Identify which cell holds the provided text, then report its (X, Y) central coordinate. 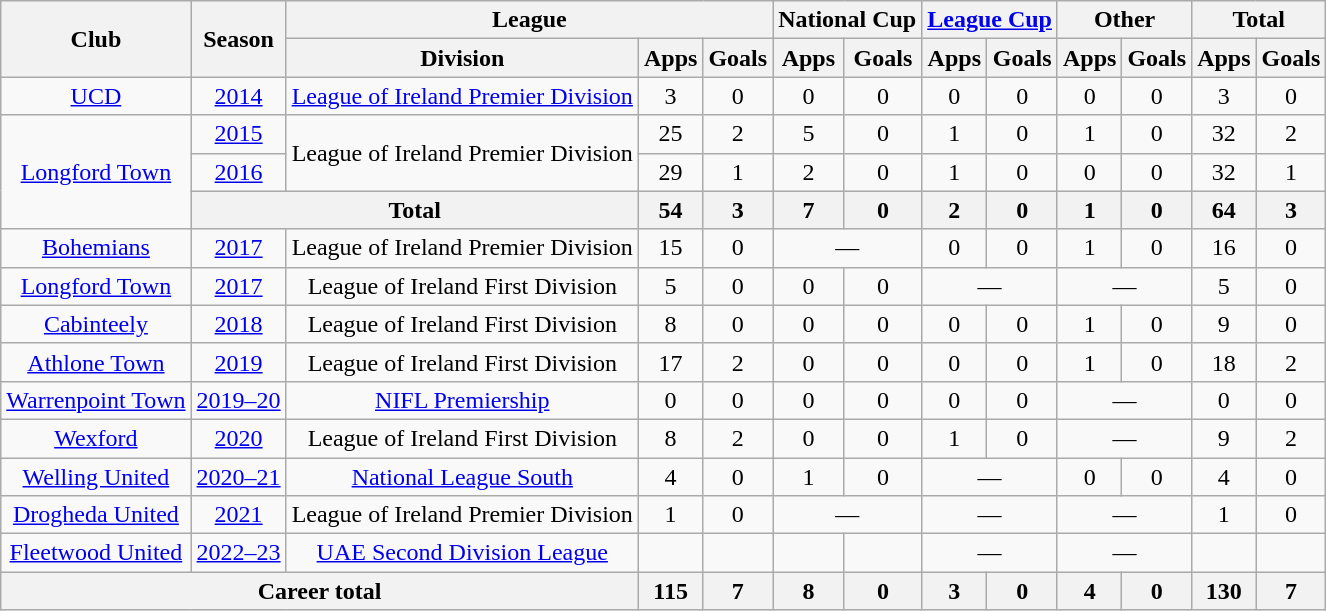
Welling United (96, 477)
UCD (96, 96)
16 (1224, 248)
2020–21 (238, 477)
29 (670, 172)
2022–23 (238, 553)
2014 (238, 96)
64 (1224, 210)
Warrenpoint Town (96, 400)
2015 (238, 134)
2021 (238, 515)
UAE Second Division League (462, 553)
Bohemians (96, 248)
54 (670, 210)
17 (670, 362)
League Cup (990, 20)
National Cup (848, 20)
League (529, 20)
18 (1224, 362)
130 (1224, 591)
Fleetwood United (96, 553)
NIFL Premiership (462, 400)
2018 (238, 324)
Season (238, 39)
Athlone Town (96, 362)
Wexford (96, 438)
Club (96, 39)
2019 (238, 362)
Division (462, 58)
15 (670, 248)
2019–20 (238, 400)
2016 (238, 172)
25 (670, 134)
115 (670, 591)
Other (1124, 20)
Cabinteely (96, 324)
Career total (320, 591)
National League South (462, 477)
Drogheda United (96, 515)
2020 (238, 438)
